Extract the [x, y] coordinate from the center of the cell holding the provided text.  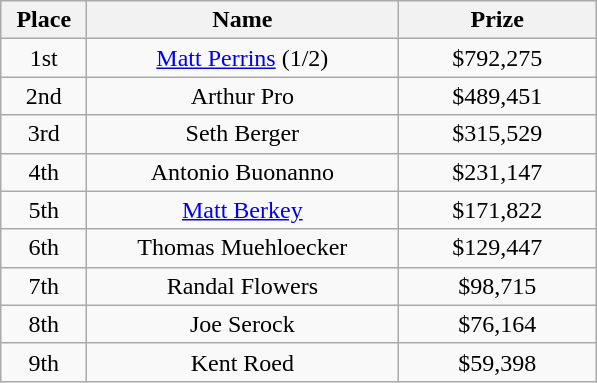
Name [242, 20]
$98,715 [498, 286]
$231,147 [498, 172]
1st [44, 58]
Antonio Buonanno [242, 172]
6th [44, 248]
Matt Perrins (1/2) [242, 58]
3rd [44, 134]
Thomas Muehloecker [242, 248]
Joe Serock [242, 324]
Arthur Pro [242, 96]
Kent Roed [242, 362]
Randal Flowers [242, 286]
$76,164 [498, 324]
Place [44, 20]
$59,398 [498, 362]
5th [44, 210]
Matt Berkey [242, 210]
7th [44, 286]
Prize [498, 20]
9th [44, 362]
8th [44, 324]
$792,275 [498, 58]
2nd [44, 96]
Seth Berger [242, 134]
$315,529 [498, 134]
4th [44, 172]
$489,451 [498, 96]
$171,822 [498, 210]
$129,447 [498, 248]
